Scan for the cell matching the given text and deliver its (X, Y) coordinate at center. 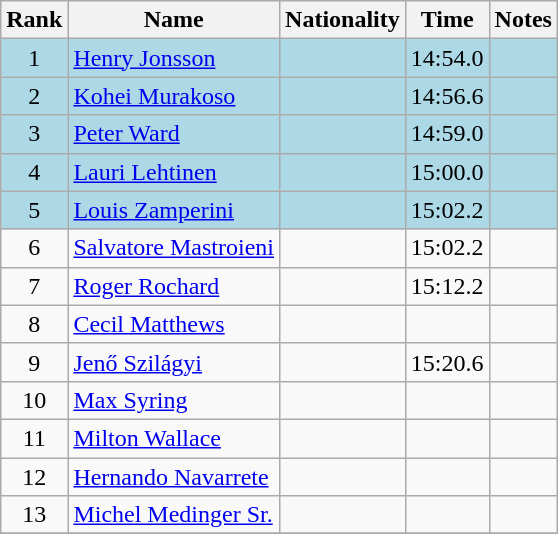
Name (174, 20)
Henry Jonsson (174, 58)
Rank (34, 20)
Salvatore Mastroieni (174, 248)
Kohei Murakoso (174, 96)
Hernando Navarrete (174, 477)
7 (34, 286)
Lauri Lehtinen (174, 172)
Jenő Szilágyi (174, 362)
14:54.0 (447, 58)
2 (34, 96)
Nationality (343, 20)
14:56.6 (447, 96)
15:00.0 (447, 172)
5 (34, 210)
Roger Rochard (174, 286)
Milton Wallace (174, 438)
9 (34, 362)
15:20.6 (447, 362)
Max Syring (174, 400)
12 (34, 477)
Notes (523, 20)
6 (34, 248)
Louis Zamperini (174, 210)
10 (34, 400)
15:12.2 (447, 286)
3 (34, 134)
Cecil Matthews (174, 324)
1 (34, 58)
14:59.0 (447, 134)
13 (34, 515)
Michel Medinger Sr. (174, 515)
Peter Ward (174, 134)
Time (447, 20)
8 (34, 324)
11 (34, 438)
4 (34, 172)
